Capture the cell that displays the provided text and extract its (X, Y) central coordinate. 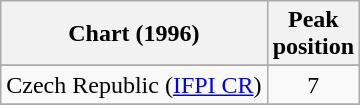
Peakposition (313, 34)
Chart (1996) (134, 34)
Czech Republic (IFPI CR) (134, 85)
7 (313, 85)
